Determine the [x, y] coordinate at the center of the cell enclosing the given text.  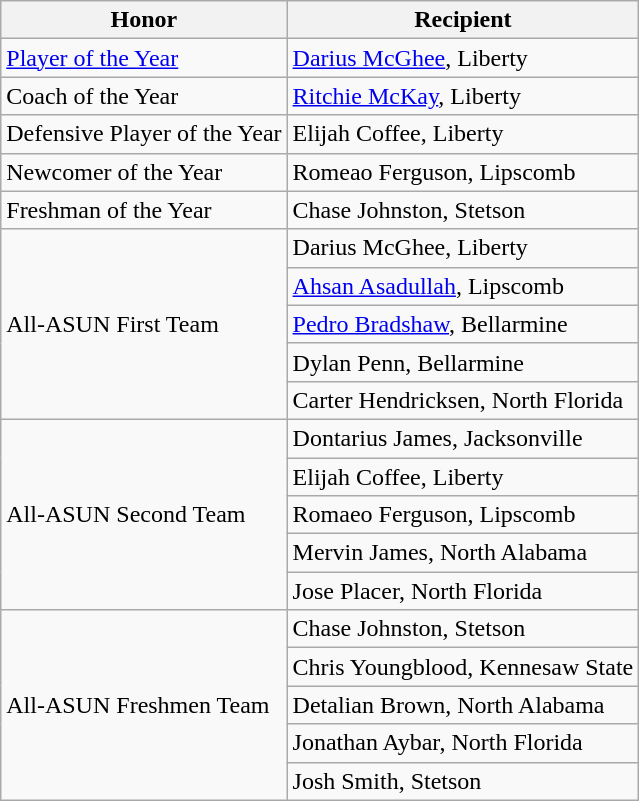
Jose Placer, North Florida [463, 591]
Defensive Player of the Year [144, 134]
Dontarius James, Jacksonville [463, 438]
All-ASUN Freshmen Team [144, 705]
Carter Hendricksen, North Florida [463, 400]
Honor [144, 20]
Freshman of the Year [144, 210]
Ahsan Asadullah, Lipscomb [463, 286]
Player of the Year [144, 58]
Dylan Penn, Bellarmine [463, 362]
Romeao Ferguson, Lipscomb [463, 172]
All-ASUN Second Team [144, 514]
Detalian Brown, North Alabama [463, 705]
Recipient [463, 20]
Romaeo Ferguson, Lipscomb [463, 515]
Ritchie McKay, Liberty [463, 96]
All-ASUN First Team [144, 324]
Coach of the Year [144, 96]
Pedro Bradshaw, Bellarmine [463, 324]
Chris Youngblood, Kennesaw State [463, 667]
Jonathan Aybar, North Florida [463, 743]
Mervin James, North Alabama [463, 553]
Newcomer of the Year [144, 172]
Josh Smith, Stetson [463, 781]
